Detect which cell encompasses the target text, then output its (X, Y) center coordinate. 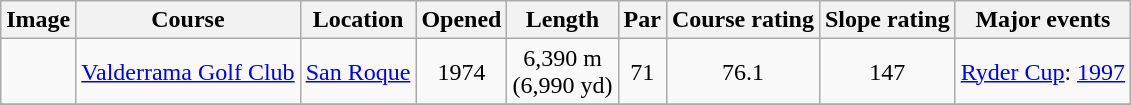
71 (642, 72)
Major events (1042, 20)
Course rating (742, 20)
Image (38, 20)
Slope rating (887, 20)
1974 (462, 72)
76.1 (742, 72)
6,390 m (6,990 yd) (562, 72)
Opened (462, 20)
Valderrama Golf Club (188, 72)
Ryder Cup: 1997 (1042, 72)
Location (358, 20)
Course (188, 20)
Par (642, 20)
San Roque (358, 72)
147 (887, 72)
Length (562, 20)
